Determine the [x, y] coordinate at the center of the cell enclosing the given text.  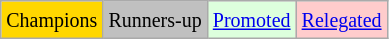
Promoted [252, 20]
Champions [52, 20]
Relegated [342, 20]
Runners-up [155, 20]
